Return the (x, y) coordinate for the center point of the cell that contains the specified text.  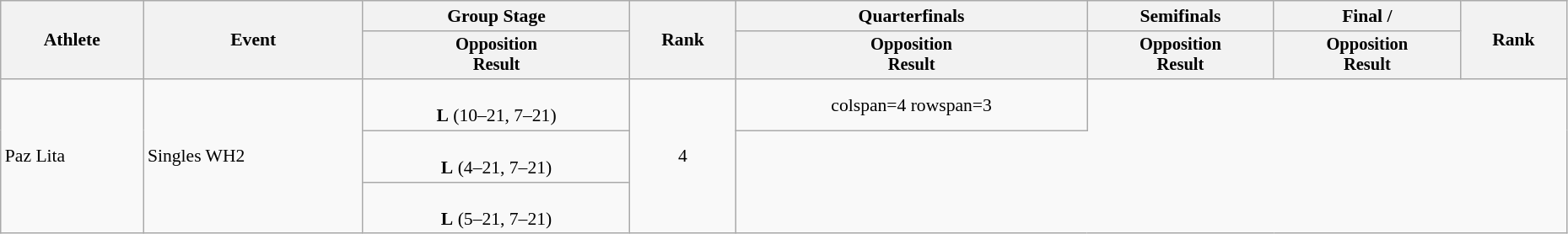
Semifinals (1181, 16)
Singles WH2 (253, 157)
Group Stage (496, 16)
Final / (1366, 16)
Paz Lita (73, 157)
L (5–21, 7–21) (496, 209)
Quarterfinals (911, 16)
L (4–21, 7–21) (496, 157)
Athlete (73, 40)
Event (253, 40)
4 (683, 157)
L (10–21, 7–21) (496, 104)
colspan=4 rowspan=3 (911, 104)
